Determine the (x, y) coordinate at the center of the cell enclosing the given text.  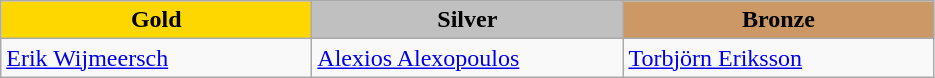
Gold (156, 20)
Silver (468, 20)
Torbjörn Eriksson (778, 58)
Erik Wijmeersch (156, 58)
Bronze (778, 20)
Alexios Alexopoulos (468, 58)
